From the cell containing the given text, extract its center point as [X, Y] coordinate. 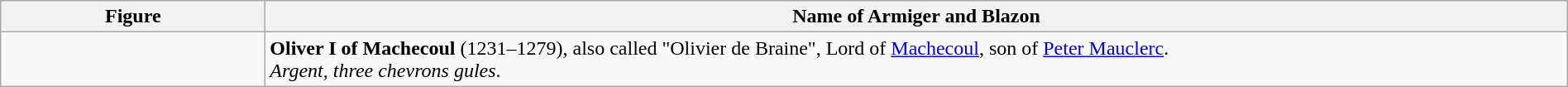
Oliver I of Machecoul (1231–1279), also called "Olivier de Braine", Lord of Machecoul, son of Peter Mauclerc.Argent, three chevrons gules. [916, 60]
Name of Armiger and Blazon [916, 17]
Figure [133, 17]
